From the cell containing the given text, extract its center point as [X, Y] coordinate. 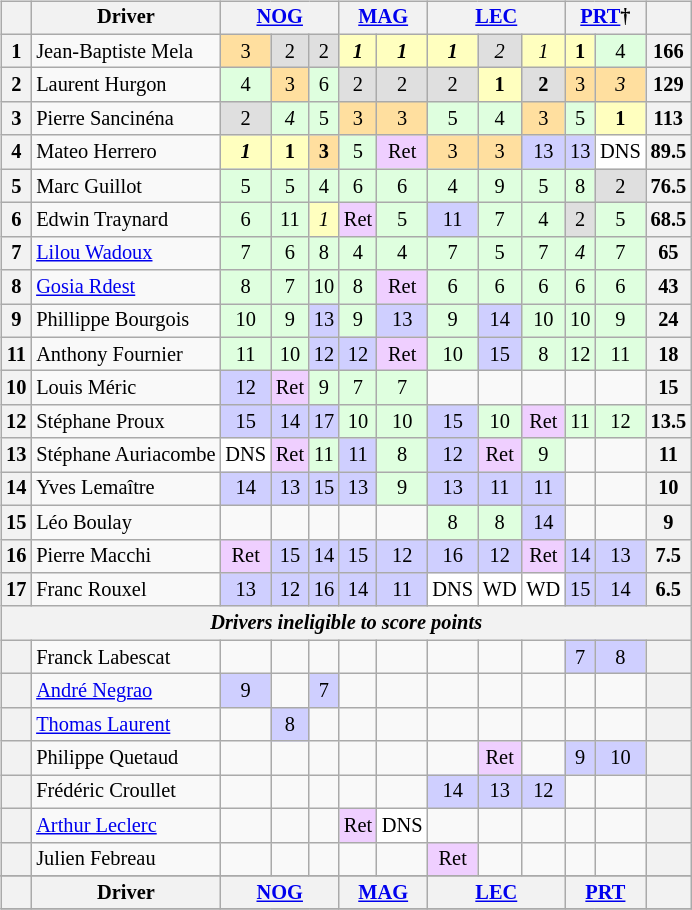
Gosia Rdest [126, 287]
Julien Febreau [126, 859]
Laurent Hurgon [126, 85]
6.5 [668, 590]
Louis Méric [126, 388]
Franck Labescat [126, 657]
Anthony Fournier [126, 354]
18 [668, 354]
129 [668, 85]
7.5 [668, 556]
Léo Boulay [126, 522]
Phillippe Bourgois [126, 321]
Stéphane Proux [126, 422]
113 [668, 119]
André Negrao [126, 691]
166 [668, 51]
Marc Guillot [126, 186]
Yves Lemaître [126, 489]
68.5 [668, 220]
24 [668, 321]
Mateo Herrero [126, 152]
Pierre Macchi [126, 556]
Pierre Sancinéna [126, 119]
Jean-Baptiste Mela [126, 51]
Franc Rouxel [126, 590]
Lilou Wadoux [126, 253]
76.5 [668, 186]
89.5 [668, 152]
Edwin Traynard [126, 220]
65 [668, 253]
Drivers ineligible to score points [346, 623]
PRT [606, 893]
13.5 [668, 422]
Thomas Laurent [126, 724]
43 [668, 287]
Stéphane Auriacombe [126, 455]
PRT† [606, 18]
Frédéric Croullet [126, 792]
Arthur Leclerc [126, 825]
Philippe Quetaud [126, 758]
